Identify which cell holds the provided text, then report its (x, y) central coordinate. 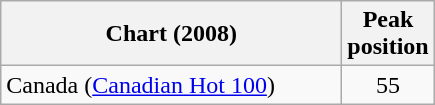
Chart (2008) (172, 34)
55 (388, 85)
Peakposition (388, 34)
Canada (Canadian Hot 100) (172, 85)
